Output the (x, y) coordinate of the center of the cell containing the given text.  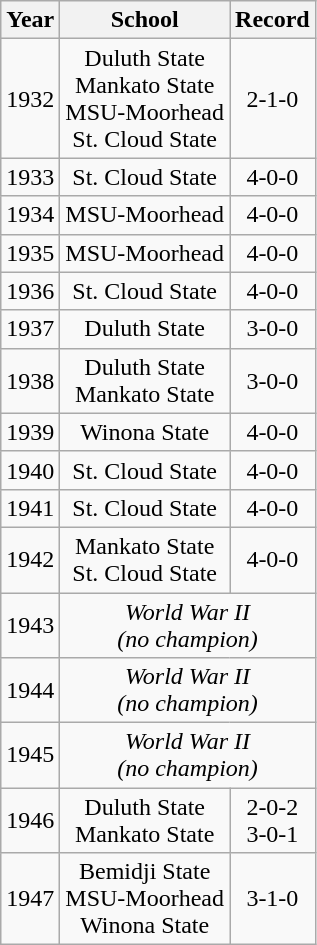
2-0-23-0-1 (273, 820)
1933 (30, 177)
Duluth StateMankato StateMSU-MoorheadSt. Cloud State (145, 98)
1936 (30, 291)
Mankato StateSt. Cloud State (145, 560)
1939 (30, 432)
1932 (30, 98)
Year (30, 20)
Winona State (145, 432)
1941 (30, 508)
1935 (30, 253)
1946 (30, 820)
Bemidji StateMSU-MoorheadWinona State (145, 899)
Record (273, 20)
Duluth State (145, 329)
2-1-0 (273, 98)
1943 (30, 624)
1942 (30, 560)
School (145, 20)
1934 (30, 215)
1938 (30, 380)
1944 (30, 690)
1937 (30, 329)
3-1-0 (273, 899)
1940 (30, 470)
1947 (30, 899)
1945 (30, 756)
